Detect which cell encompasses the target text, then output its (x, y) center coordinate. 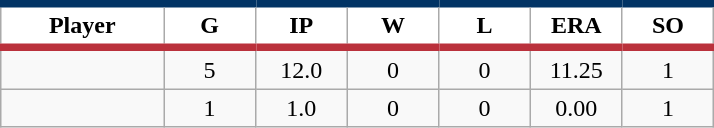
11.25 (576, 68)
SO (668, 26)
5 (210, 68)
1.0 (301, 108)
W (393, 26)
L (485, 26)
ERA (576, 26)
12.0 (301, 68)
0.00 (576, 108)
Player (82, 26)
G (210, 26)
IP (301, 26)
